Provide the [X, Y] coordinate of the cell's center where the given text is located.  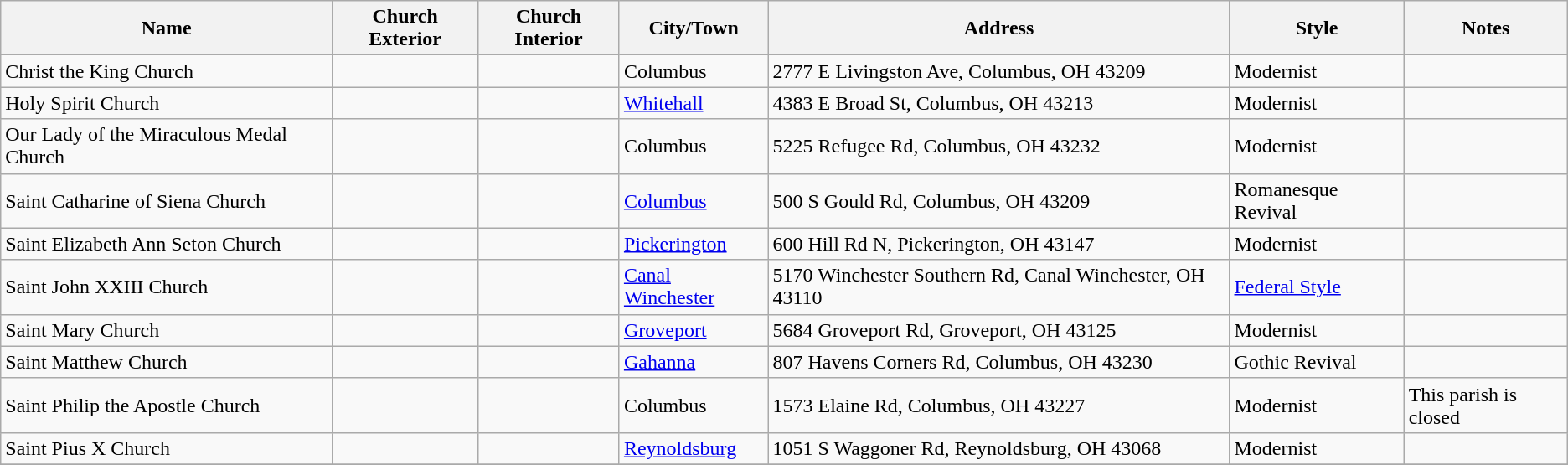
Canal Winchester [694, 287]
600 Hill Rd N, Pickerington, OH 43147 [998, 244]
Gahanna [694, 362]
This parish is closed [1486, 406]
Address [998, 28]
2777 E Livingston Ave, Columbus, OH 43209 [998, 71]
Groveport [694, 330]
Federal Style [1317, 287]
500 S Gould Rd, Columbus, OH 43209 [998, 201]
5684 Groveport Rd, Groveport, OH 43125 [998, 330]
Whitehall [694, 103]
5170 Winchester Southern Rd, Canal Winchester, OH 43110 [998, 287]
Saint John XXIII Church [167, 287]
Pickerington [694, 244]
807 Havens Corners Rd, Columbus, OH 43230 [998, 362]
Saint Philip the Apostle Church [167, 406]
5225 Refugee Rd, Columbus, OH 43232 [998, 146]
Name [167, 28]
Saint Catharine of Siena Church [167, 201]
Romanesque Revival [1317, 201]
4383 E Broad St, Columbus, OH 43213 [998, 103]
Saint Pius X Church [167, 448]
Style [1317, 28]
Holy Spirit Church [167, 103]
Our Lady of the Miraculous Medal Church [167, 146]
Gothic Revival [1317, 362]
Christ the King Church [167, 71]
City/Town [694, 28]
Saint Elizabeth Ann Seton Church [167, 244]
Reynoldsburg [694, 448]
Notes [1486, 28]
Church Interior [549, 28]
Church Exterior [405, 28]
1573 Elaine Rd, Columbus, OH 43227 [998, 406]
1051 S Waggoner Rd, Reynoldsburg, OH 43068 [998, 448]
Saint Mary Church [167, 330]
Saint Matthew Church [167, 362]
